Locate the cell with the specified text and output its (X, Y) center coordinate. 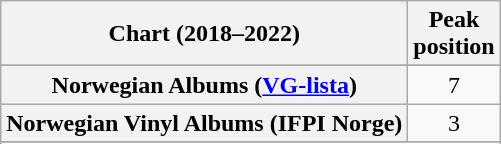
7 (454, 85)
Norwegian Vinyl Albums (IFPI Norge) (204, 123)
Chart (2018–2022) (204, 34)
Peak position (454, 34)
Norwegian Albums (VG-lista) (204, 85)
3 (454, 123)
